Provide the (x, y) coordinate of the cell's center where the given text is located.  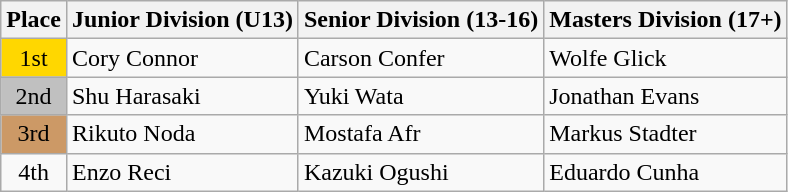
Shu Harasaki (182, 96)
Yuki Wata (420, 96)
Markus Stadter (666, 134)
Kazuki Ogushi (420, 172)
Carson Confer (420, 58)
4th (34, 172)
Mostafa Afr (420, 134)
Wolfe Glick (666, 58)
3rd (34, 134)
1st (34, 58)
Senior Division (13-16) (420, 20)
Cory Connor (182, 58)
2nd (34, 96)
Masters Division (17+) (666, 20)
Junior Division (U13) (182, 20)
Jonathan Evans (666, 96)
Eduardo Cunha (666, 172)
Enzo Reci (182, 172)
Place (34, 20)
Rikuto Noda (182, 134)
